Search for the cell housing the specified text and yield its (x, y) center coordinate. 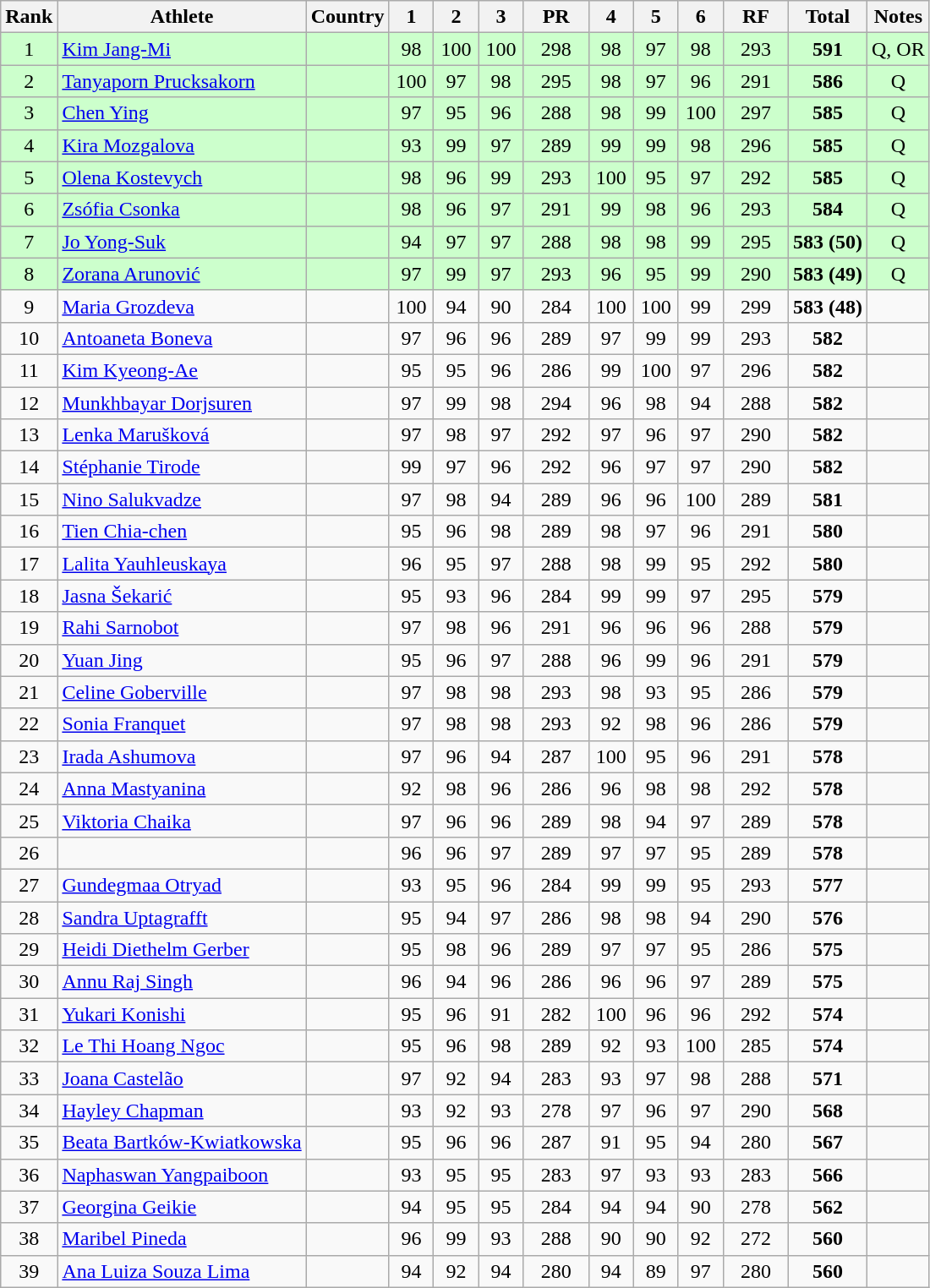
Zorana Arunović (182, 274)
Heidi Diethelm Gerber (182, 950)
17 (29, 564)
Country (347, 17)
7 (29, 242)
Kira Mozgalova (182, 145)
566 (827, 1175)
30 (29, 982)
Celine Goberville (182, 692)
20 (29, 660)
Sandra Uptagrafft (182, 917)
Maribel Pineda (182, 1239)
Rahi Sarnobot (182, 628)
14 (29, 467)
24 (29, 789)
Zsófia Csonka (182, 210)
Viktoria Chaika (182, 821)
Munkhbayar Dorjsuren (182, 403)
33 (29, 1078)
18 (29, 596)
10 (29, 338)
299 (756, 306)
Nino Salukvadze (182, 499)
Lalita Yauhleuskaya (182, 564)
Hayley Chapman (182, 1111)
577 (827, 885)
13 (29, 435)
586 (827, 81)
Stéphanie Tirode (182, 467)
Ana Luiza Souza Lima (182, 1271)
PR (556, 17)
Naphaswan Yangpaiboon (182, 1175)
Anna Mastyanina (182, 789)
581 (827, 499)
Rank (29, 17)
27 (29, 885)
Kim Kyeong-Ae (182, 370)
36 (29, 1175)
Chen Ying (182, 113)
29 (29, 950)
8 (29, 274)
562 (827, 1207)
Lenka Marušková (182, 435)
583 (49) (827, 274)
35 (29, 1143)
Q, OR (898, 49)
294 (556, 403)
Yuan Jing (182, 660)
9 (29, 306)
584 (827, 210)
15 (29, 499)
38 (29, 1239)
Beata Bartków-Kwiatkowska (182, 1143)
12 (29, 403)
RF (756, 17)
Tien Chia-chen (182, 532)
282 (556, 1014)
568 (827, 1111)
Georgina Geikie (182, 1207)
32 (29, 1046)
583 (48) (827, 306)
Kim Jang-Mi (182, 49)
Olena Kostevych (182, 177)
591 (827, 49)
31 (29, 1014)
Sonia Franquet (182, 724)
Yukari Konishi (182, 1014)
16 (29, 532)
39 (29, 1271)
Total (827, 17)
571 (827, 1078)
11 (29, 370)
Antoaneta Boneva (182, 338)
26 (29, 853)
Notes (898, 17)
Irada Ashumova (182, 756)
Athlete (182, 17)
89 (656, 1271)
297 (756, 113)
567 (827, 1143)
Gundegmaa Otryad (182, 885)
23 (29, 756)
Le Thi Hoang Ngoc (182, 1046)
583 (50) (827, 242)
19 (29, 628)
272 (756, 1239)
Joana Castelão (182, 1078)
Annu Raj Singh (182, 982)
Maria Grozdeva (182, 306)
576 (827, 917)
Tanyaporn Prucksakorn (182, 81)
37 (29, 1207)
21 (29, 692)
Jasna Šekarić (182, 596)
298 (556, 49)
285 (756, 1046)
34 (29, 1111)
25 (29, 821)
22 (29, 724)
Jo Yong-Suk (182, 242)
28 (29, 917)
